Output the [X, Y] coordinate of the center of the cell containing the given text.  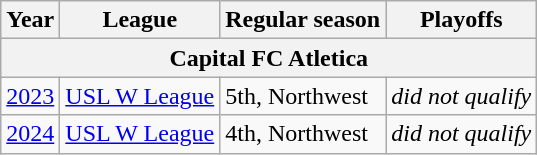
Year [30, 20]
Regular season [303, 20]
Playoffs [462, 20]
4th, Northwest [303, 134]
2023 [30, 96]
League [140, 20]
Capital FC Atletica [269, 58]
2024 [30, 134]
5th, Northwest [303, 96]
